Capture the cell that displays the provided text and extract its (X, Y) central coordinate. 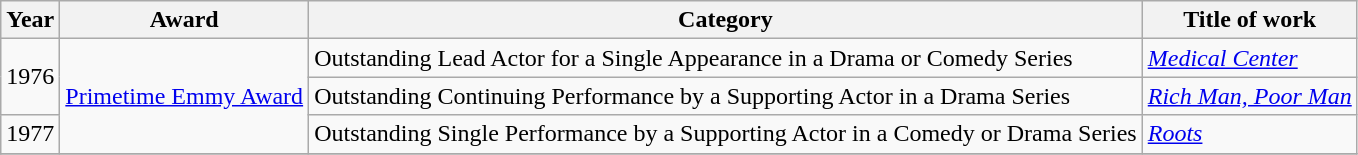
1977 (30, 134)
Primetime Emmy Award (184, 96)
Rich Man, Poor Man (1250, 96)
Outstanding Single Performance by a Supporting Actor in a Comedy or Drama Series (726, 134)
Year (30, 20)
Roots (1250, 134)
Medical Center (1250, 58)
Category (726, 20)
Award (184, 20)
Outstanding Continuing Performance by a Supporting Actor in a Drama Series (726, 96)
1976 (30, 77)
Outstanding Lead Actor for a Single Appearance in a Drama or Comedy Series (726, 58)
Title of work (1250, 20)
